From the cell containing the given text, extract its center point as (x, y) coordinate. 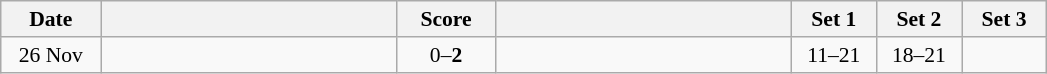
Set 1 (834, 19)
26 Nov (51, 55)
11–21 (834, 55)
0–2 (446, 55)
Date (51, 19)
Score (446, 19)
Set 3 (1004, 19)
Set 2 (918, 19)
18–21 (918, 55)
